Return [x, y] of the center of cell containing provided text 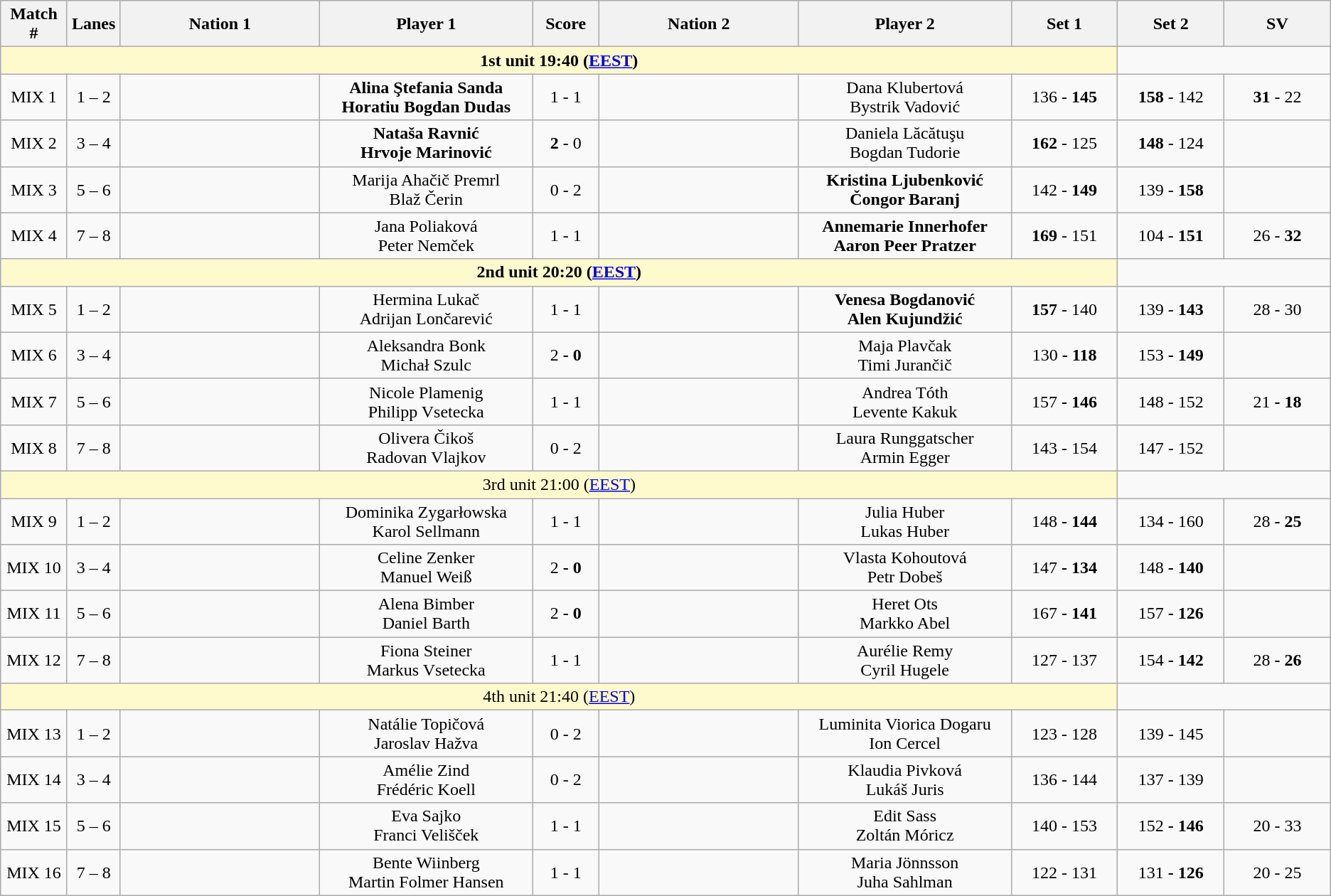
Fiona Steiner Markus Vsetecka [427, 660]
Alena Bimber Daniel Barth [427, 614]
31 - 22 [1278, 97]
134 - 160 [1171, 521]
169 - 151 [1064, 236]
122 - 131 [1064, 872]
Jana Poliaková Peter Nemček [427, 236]
Dominika Zygarłowska Karol Sellmann [427, 521]
MIX 8 [34, 448]
28 - 30 [1278, 309]
147 - 152 [1171, 448]
Nation 2 [698, 24]
131 - 126 [1171, 872]
MIX 16 [34, 872]
Amélie Zind Frédéric Koell [427, 779]
Laura Runggatscher Armin Egger [904, 448]
Aurélie Remy Cyril Hugele [904, 660]
Luminita Viorica Dogaru Ion Cercel [904, 734]
Set 1 [1064, 24]
130 - 118 [1064, 356]
Hermina Lukač Adrijan Lončarević [427, 309]
Natálie Topičová Jaroslav Hažva [427, 734]
Annemarie Innerhofer Aaron Peer Pratzer [904, 236]
Edit Sass Zoltán Móricz [904, 826]
MIX 3 [34, 189]
Lanes [94, 24]
MIX 12 [34, 660]
Heret Ots Markko Abel [904, 614]
Match # [34, 24]
Eva Sajko Franci Velišček [427, 826]
4th unit 21:40 (EEST) [559, 697]
Maria Jönnsson Juha Sahlman [904, 872]
158 - 142 [1171, 97]
136 - 144 [1064, 779]
MIX 7 [34, 401]
148 - 152 [1171, 401]
Set 2 [1171, 24]
Player 1 [427, 24]
157 - 126 [1171, 614]
Vlasta Kohoutová Petr Dobeš [904, 567]
1st unit 19:40 (EEST) [559, 60]
MIX 4 [34, 236]
Venesa Bogdanović Alen Kujundžić [904, 309]
Nation 1 [220, 24]
Aleksandra Bonk Michał Szulc [427, 356]
104 - 151 [1171, 236]
SV [1278, 24]
MIX 11 [34, 614]
3rd unit 21:00 (EEST) [559, 484]
Julia Huber Lukas Huber [904, 521]
21 - 18 [1278, 401]
162 - 125 [1064, 144]
MIX 1 [34, 97]
157 - 146 [1064, 401]
Bente Wiinberg Martin Folmer Hansen [427, 872]
Olivera Čikoš Radovan Vlajkov [427, 448]
Dana Klubertová Bystrik Vadović [904, 97]
147 - 134 [1064, 567]
148 - 144 [1064, 521]
Maja Plavčak Timi Jurančič [904, 356]
MIX 9 [34, 521]
148 - 140 [1171, 567]
140 - 153 [1064, 826]
MIX 13 [34, 734]
152 - 146 [1171, 826]
139 - 158 [1171, 189]
MIX 2 [34, 144]
20 - 25 [1278, 872]
Celine Zenker Manuel Weiß [427, 567]
MIX 14 [34, 779]
136 - 145 [1064, 97]
Kristina Ljubenković Čongor Baranj [904, 189]
26 - 32 [1278, 236]
148 - 124 [1171, 144]
Marija Ahačič Premrl Blaž Čerin [427, 189]
Andrea Tóth Levente Kakuk [904, 401]
Score [566, 24]
28 - 25 [1278, 521]
139 - 145 [1171, 734]
137 - 139 [1171, 779]
127 - 137 [1064, 660]
Nataša Ravnić Hrvoje Marinović [427, 144]
Alina Ştefania Sanda Horatiu Bogdan Dudas [427, 97]
139 - 143 [1171, 309]
20 - 33 [1278, 826]
Player 2 [904, 24]
153 - 149 [1171, 356]
MIX 10 [34, 567]
143 - 154 [1064, 448]
MIX 5 [34, 309]
28 - 26 [1278, 660]
Daniela Lăcătuşu Bogdan Tudorie [904, 144]
154 - 142 [1171, 660]
Nicole Plamenig Philipp Vsetecka [427, 401]
157 - 140 [1064, 309]
2nd unit 20:20 (EEST) [559, 272]
MIX 6 [34, 356]
167 - 141 [1064, 614]
142 - 149 [1064, 189]
MIX 15 [34, 826]
Klaudia Pivková Lukáš Juris [904, 779]
123 - 128 [1064, 734]
